Return (x, y) of the center of cell containing provided text 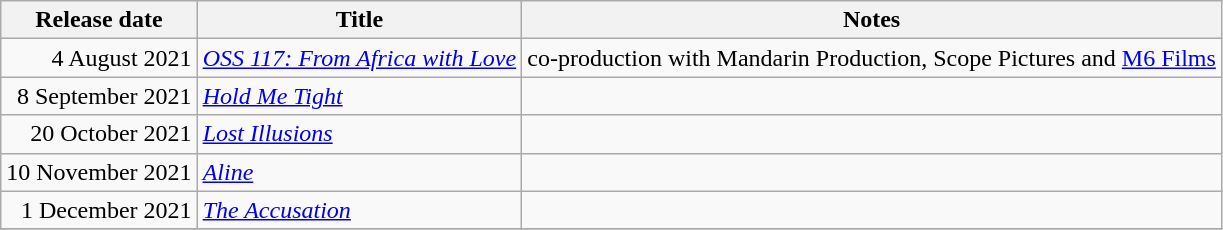
Aline (360, 172)
20 October 2021 (99, 134)
Title (360, 20)
8 September 2021 (99, 96)
1 December 2021 (99, 210)
Release date (99, 20)
The Accusation (360, 210)
10 November 2021 (99, 172)
Notes (872, 20)
Hold Me Tight (360, 96)
OSS 117: From Africa with Love (360, 58)
co-production with Mandarin Production, Scope Pictures and M6 Films (872, 58)
Lost Illusions (360, 134)
4 August 2021 (99, 58)
